Return (X, Y) of the center of cell containing provided text 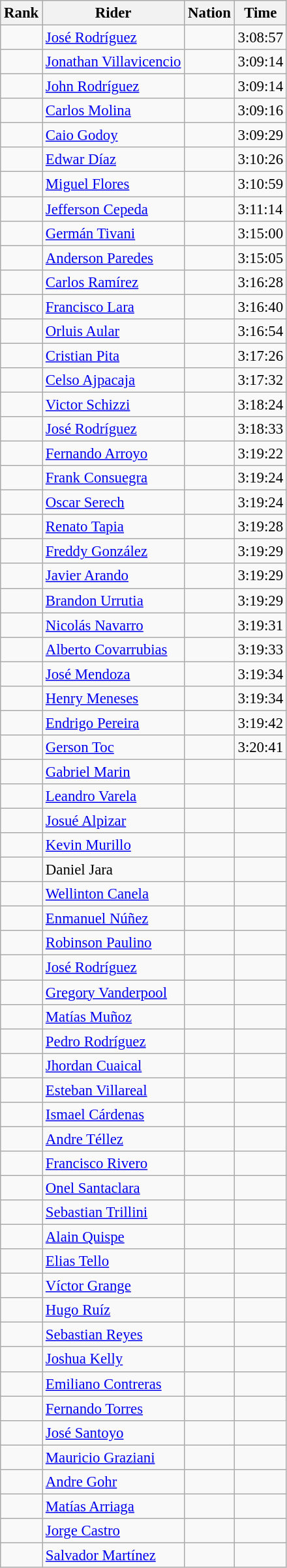
3:20:41 (260, 748)
Victor Schizzi (113, 404)
Enmanuel Núñez (113, 919)
Sebastian Trillini (113, 1212)
Anderson Paredes (113, 258)
3:19:31 (260, 625)
3:16:28 (260, 282)
Celso Ajpacaja (113, 380)
3:15:05 (260, 258)
Orluis Aular (113, 331)
Matías Arriaga (113, 1506)
Cristian Pita (113, 356)
Jonathan Villavicencio (113, 62)
Time (260, 13)
Mauricio Graziani (113, 1457)
Jorge Castro (113, 1531)
3:18:33 (260, 429)
Oscar Serech (113, 503)
Matías Muñoz (113, 1016)
Carlos Ramírez (113, 282)
Emiliano Contreras (113, 1384)
Henry Meneses (113, 699)
3:11:14 (260, 209)
Javier Arando (113, 576)
Joshua Kelly (113, 1360)
Jhordan Cuaical (113, 1065)
3:19:42 (260, 723)
Nation (209, 13)
Rank (22, 13)
3:19:22 (260, 454)
Sebastian Reyes (113, 1335)
Frank Consuegra (113, 478)
Freddy González (113, 552)
Caio Godoy (113, 135)
Francisco Lara (113, 307)
3:18:24 (260, 404)
3:09:29 (260, 135)
Andre Gohr (113, 1482)
Robinson Paulino (113, 944)
José Mendoza (113, 674)
Andre Téllez (113, 1139)
Brandon Urrutia (113, 600)
Alberto Covarrubias (113, 649)
3:19:33 (260, 649)
Esteban Villareal (113, 1090)
Víctor Grange (113, 1286)
Kevin Murillo (113, 845)
3:16:40 (260, 307)
Francisco Rivero (113, 1164)
Miguel Flores (113, 184)
John Rodríguez (113, 87)
Jefferson Cepeda (113, 209)
Gerson Toc (113, 748)
3:09:16 (260, 111)
Edwar Díaz (113, 160)
Pedro Rodríguez (113, 1041)
Carlos Molina (113, 111)
Salvador Martínez (113, 1555)
Renato Tapia (113, 527)
Alain Quispe (113, 1237)
Rider (113, 13)
Elias Tello (113, 1261)
3:08:57 (260, 38)
Onel Santaclara (113, 1188)
3:19:28 (260, 527)
Nicolás Navarro (113, 625)
Ismael Cárdenas (113, 1115)
Hugo Ruíz (113, 1310)
3:15:00 (260, 233)
Endrigo Pereira (113, 723)
Fernando Torres (113, 1408)
Gregory Vanderpool (113, 992)
Germán Tivani (113, 233)
3:17:32 (260, 380)
Fernando Arroyo (113, 454)
José Santoyo (113, 1433)
Gabriel Marin (113, 772)
Leandro Varela (113, 796)
3:17:26 (260, 356)
Daniel Jara (113, 870)
Josué Alpizar (113, 821)
3:16:54 (260, 331)
3:10:26 (260, 160)
Wellinton Canela (113, 894)
3:10:59 (260, 184)
